Capture the cell that displays the provided text and extract its [X, Y] central coordinate. 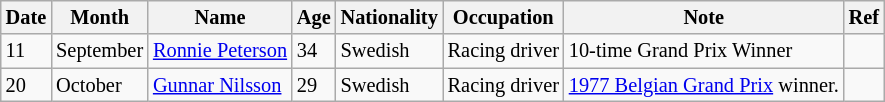
29 [314, 85]
Name [220, 17]
Note [704, 17]
1977 Belgian Grand Prix winner. [704, 85]
34 [314, 51]
Date [26, 17]
Occupation [504, 17]
20 [26, 85]
October [100, 85]
Age [314, 17]
Nationality [390, 17]
Ref [864, 17]
10-time Grand Prix Winner [704, 51]
September [100, 51]
Month [100, 17]
Ronnie Peterson [220, 51]
Gunnar Nilsson [220, 85]
11 [26, 51]
